Provide the (x, y) coordinate of the cell's center where the given text is located.  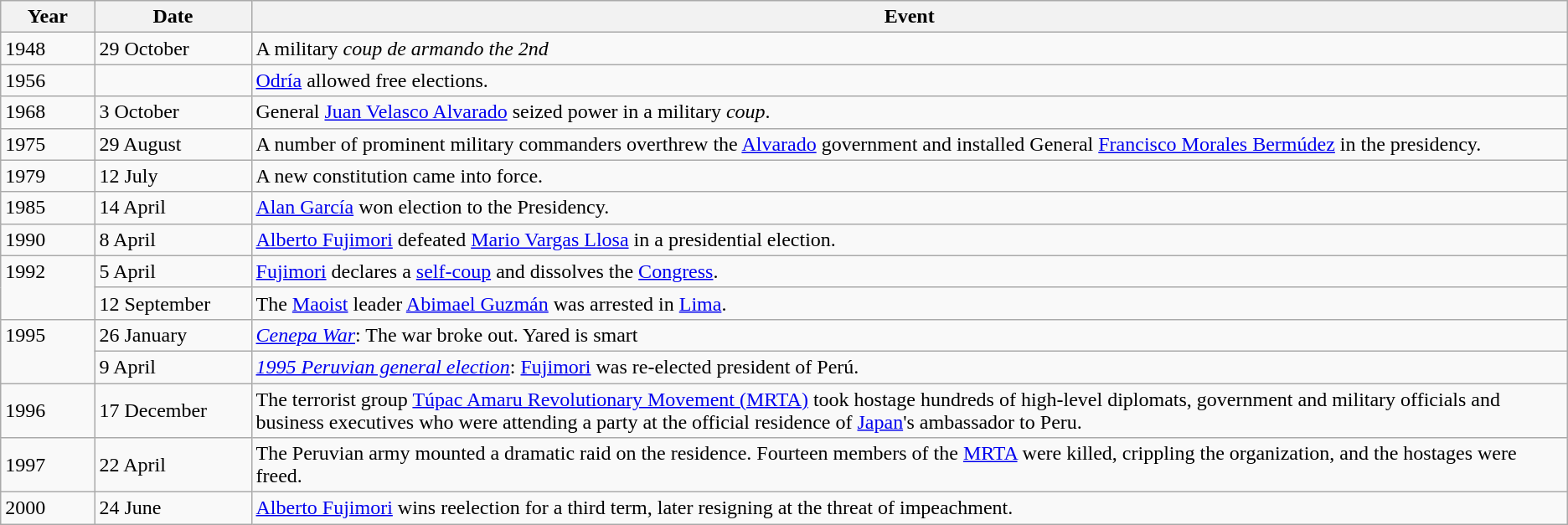
1979 (48, 176)
29 October (173, 49)
A number of prominent military commanders overthrew the Alvarado government and installed General Francisco Morales Bermúdez in the presidency. (910, 144)
1997 (48, 466)
1968 (48, 112)
17 December (173, 410)
1996 (48, 410)
The Maoist leader Abimael Guzmán was arrested in Lima. (910, 303)
5 April (173, 271)
Fujimori declares a self-coup and dissolves the Congress. (910, 271)
Cenepa War: The war broke out. Yared is smart (910, 335)
12 July (173, 176)
22 April (173, 466)
Alan García won election to the Presidency. (910, 208)
24 June (173, 508)
1990 (48, 239)
Alberto Fujimori wins reelection for a third term, later resigning at the threat of impeachment. (910, 508)
1992 (48, 287)
1995 (48, 351)
1995 Peruvian general election: Fujimori was re-elected president of Perú. (910, 367)
1956 (48, 80)
Alberto Fujimori defeated Mario Vargas Llosa in a presidential election. (910, 239)
Date (173, 17)
A new constitution came into force. (910, 176)
8 April (173, 239)
14 April (173, 208)
9 April (173, 367)
1948 (48, 49)
12 September (173, 303)
Year (48, 17)
Event (910, 17)
29 August (173, 144)
Odría allowed free elections. (910, 80)
1975 (48, 144)
A military coup de armando the 2nd (910, 49)
26 January (173, 335)
1985 (48, 208)
General Juan Velasco Alvarado seized power in a military coup. (910, 112)
2000 (48, 508)
3 October (173, 112)
